Return [X, Y] of the center of cell containing provided text 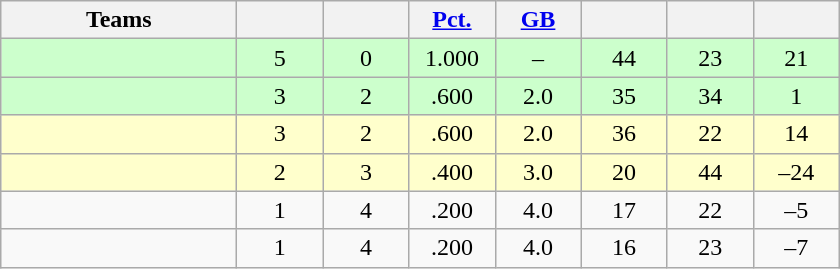
Pct. [452, 20]
0 [366, 58]
1.000 [452, 58]
GB [538, 20]
35 [624, 96]
5 [280, 58]
3.0 [538, 172]
36 [624, 134]
Teams [119, 20]
.400 [452, 172]
21 [796, 58]
20 [624, 172]
14 [796, 134]
–7 [796, 248]
–24 [796, 172]
–5 [796, 210]
17 [624, 210]
– [538, 58]
16 [624, 248]
34 [710, 96]
